Return the [X, Y] coordinate for the center point of the cell that contains the specified text.  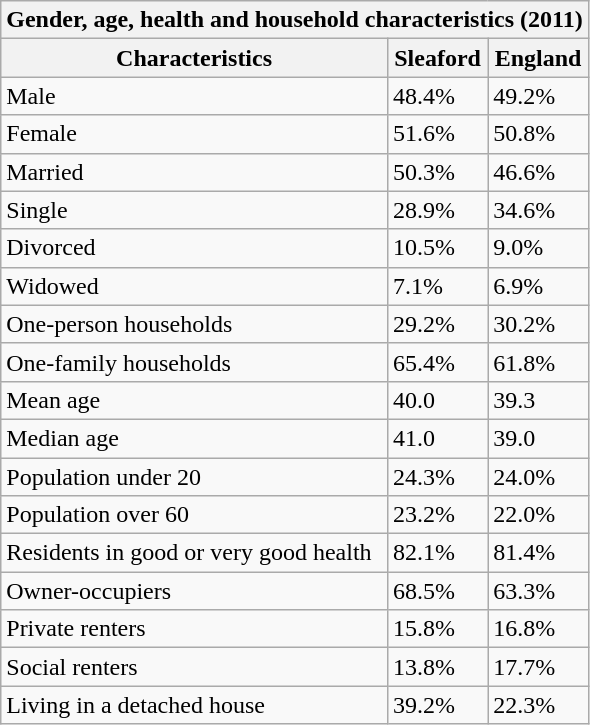
Female [194, 134]
Population over 60 [194, 515]
24.3% [437, 477]
82.1% [437, 553]
Divorced [194, 248]
68.5% [437, 591]
Widowed [194, 286]
Population under 20 [194, 477]
28.9% [437, 210]
Private renters [194, 629]
22.3% [538, 705]
17.7% [538, 667]
46.6% [538, 172]
England [538, 58]
Sleaford [437, 58]
30.2% [538, 324]
39.3 [538, 400]
9.0% [538, 248]
49.2% [538, 96]
39.0 [538, 438]
50.8% [538, 134]
39.2% [437, 705]
51.6% [437, 134]
7.1% [437, 286]
Median age [194, 438]
One-family households [194, 362]
81.4% [538, 553]
Male [194, 96]
10.5% [437, 248]
Residents in good or very good health [194, 553]
22.0% [538, 515]
Gender, age, health and household characteristics (2011) [295, 20]
Living in a detached house [194, 705]
13.8% [437, 667]
29.2% [437, 324]
40.0 [437, 400]
One-person households [194, 324]
Characteristics [194, 58]
6.9% [538, 286]
48.4% [437, 96]
50.3% [437, 172]
16.8% [538, 629]
65.4% [437, 362]
34.6% [538, 210]
Owner-occupiers [194, 591]
41.0 [437, 438]
Married [194, 172]
24.0% [538, 477]
63.3% [538, 591]
61.8% [538, 362]
Mean age [194, 400]
15.8% [437, 629]
Single [194, 210]
Social renters [194, 667]
23.2% [437, 515]
